Search for the cell housing the specified text and yield its (x, y) center coordinate. 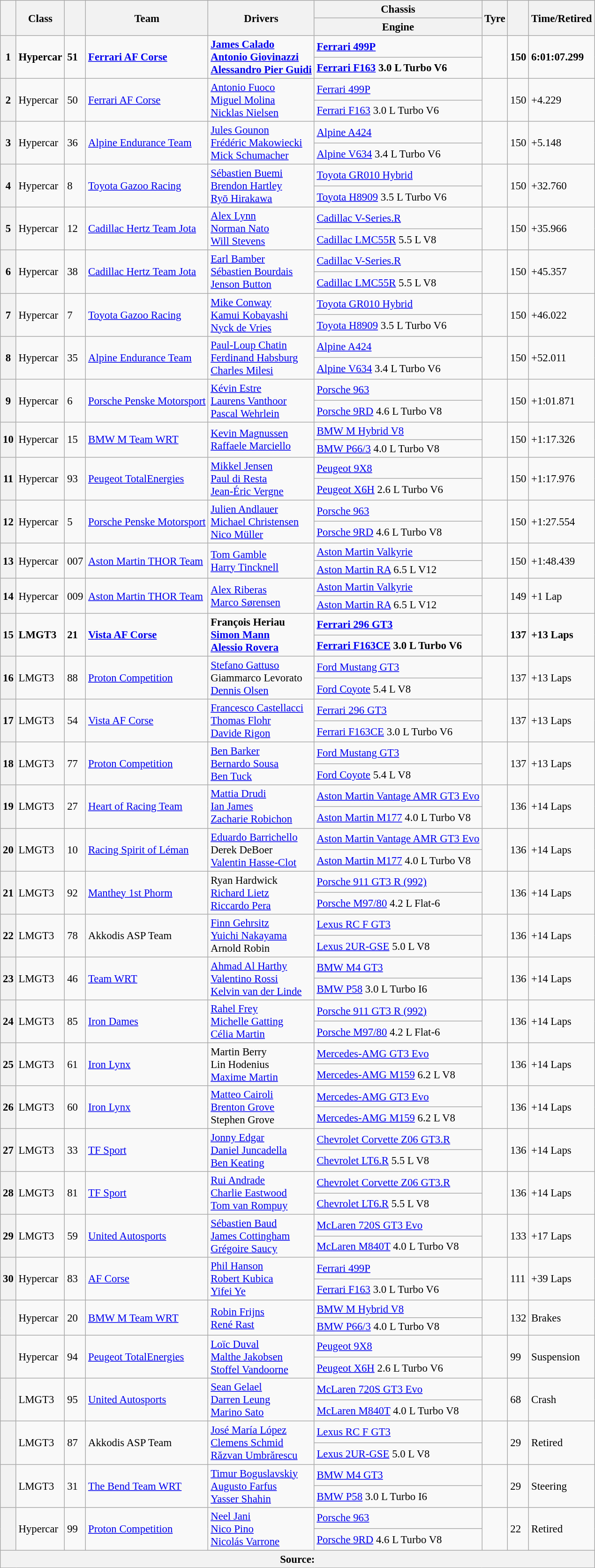
Team WRT (147, 978)
Brakes (562, 1318)
+32.760 (562, 186)
+1:01.871 (562, 401)
30 (8, 1279)
19 (8, 807)
+52.011 (562, 358)
Alex Lynn Norman Nato Will Stevens (261, 229)
Loïc Duval Malthe Jakobsen Stoffel Vandoorne (261, 1357)
Racing Spirit of Léman (147, 850)
James Calado Antonio Giovinazzi Alessandro Pier Guidi (261, 57)
Finn Gehrsitz Yuichi Nakayama Arnold Robin (261, 935)
Martin Berry Lin Hodenius Maxime Martin (261, 1064)
Engine (398, 27)
2 (8, 100)
Source: (297, 1559)
Tom Gamble Harry Tincknell (261, 560)
Stefano Gattuso Giammarco Levorato Dennis Olsen (261, 678)
Sean Gelael Darren Leung Marino Sato (261, 1400)
25 (8, 1064)
59 (75, 1236)
The Bend Team WRT (147, 1486)
36 (75, 143)
Drivers (261, 18)
Robin Frijns René Rast (261, 1318)
111 (519, 1279)
54 (75, 721)
Kevin Magnussen Raffaele Marciello (261, 440)
87 (75, 1443)
Kévin Estre Laurens Vanthoor Pascal Wehrlein (261, 401)
46 (75, 978)
Crash (562, 1400)
Ryan Hardwick Richard Lietz Riccardo Pera (261, 893)
+5.148 (562, 143)
Team (147, 18)
Sébastien Buemi Brendon Hartley Ryō Hirakawa (261, 186)
50 (75, 100)
Steering (562, 1486)
Jonny Edgar Daniel Juncadella Ben Keating (261, 1150)
Rahel Frey Michelle Gatting Célia Martin (261, 1022)
+17 Laps (562, 1236)
+45.357 (562, 272)
+46.022 (562, 315)
+1:27.554 (562, 522)
+39 Laps (562, 1279)
31 (75, 1486)
+4.229 (562, 100)
Ben Barker Bernardo Sousa Ben Tuck (261, 764)
Phil Hanson Robert Kubica Yifei Ye (261, 1279)
24 (8, 1022)
26 (8, 1107)
+1:48.439 (562, 560)
Jules Gounon Frédéric Makowiecki Mick Schumacher (261, 143)
Manthey 1st Phorm (147, 893)
Mikkel Jensen Paul di Resta Jean-Éric Vergne (261, 479)
28 (8, 1193)
+1:17.326 (562, 440)
+1:17.976 (562, 479)
68 (519, 1400)
Antonio Fuoco Miguel Molina Nicklas Nielsen (261, 100)
23 (8, 978)
95 (75, 1400)
009 (75, 596)
Eduardo Barrichello Derek DeBoer Valentin Hasse-Clot (261, 850)
14 (8, 596)
3 (8, 143)
Chassis (398, 9)
Timur Boguslavskiy Augusto Farfus Yasser Shahin (261, 1486)
Neel Jani Nico Pino Nicolás Varrone (261, 1529)
Alex Riberas Marco Sørensen (261, 596)
Tyre (495, 18)
33 (75, 1150)
Julien Andlauer Michael Christensen Nico Müller (261, 522)
Mike Conway Kamui Kobayashi Nyck de Vries (261, 315)
17 (8, 721)
1 (8, 57)
Francesco Castellacci Thomas Flohr Davide Rigon (261, 721)
94 (75, 1357)
Iron Dames (147, 1022)
78 (75, 935)
José María López Clemens Schmid Răzvan Umbrărescu (261, 1443)
92 (75, 893)
AF Corse (147, 1279)
51 (75, 57)
Class (40, 18)
13 (8, 560)
4 (8, 186)
35 (75, 358)
132 (519, 1318)
Time/Retired (562, 18)
Matteo Cairoli Brenton Grove Stephen Grove (261, 1107)
6:01:07.299 (562, 57)
38 (75, 272)
88 (75, 678)
Mattia Drudi Ian James Zacharie Robichon (261, 807)
Rui Andrade Charlie Eastwood Tom van Rompuy (261, 1193)
9 (8, 401)
11 (8, 479)
François Heriau Simon Mann Alessio Rovera (261, 635)
+35.966 (562, 229)
77 (75, 764)
Sébastien Baud James Cottingham Grégoire Saucy (261, 1236)
007 (75, 560)
Earl Bamber Sébastien Bourdais Jenson Button (261, 272)
61 (75, 1064)
18 (8, 764)
133 (519, 1236)
Suspension (562, 1357)
93 (75, 479)
+1 Lap (562, 596)
16 (8, 678)
149 (519, 596)
60 (75, 1107)
85 (75, 1022)
Ahmad Al Harthy Valentino Rossi Kelvin van der Linde (261, 978)
Heart of Racing Team (147, 807)
81 (75, 1193)
83 (75, 1279)
Paul-Loup Chatin Ferdinand Habsburg Charles Milesi (261, 358)
